Provide the [X, Y] coordinate of the cell's center where the given text is located.  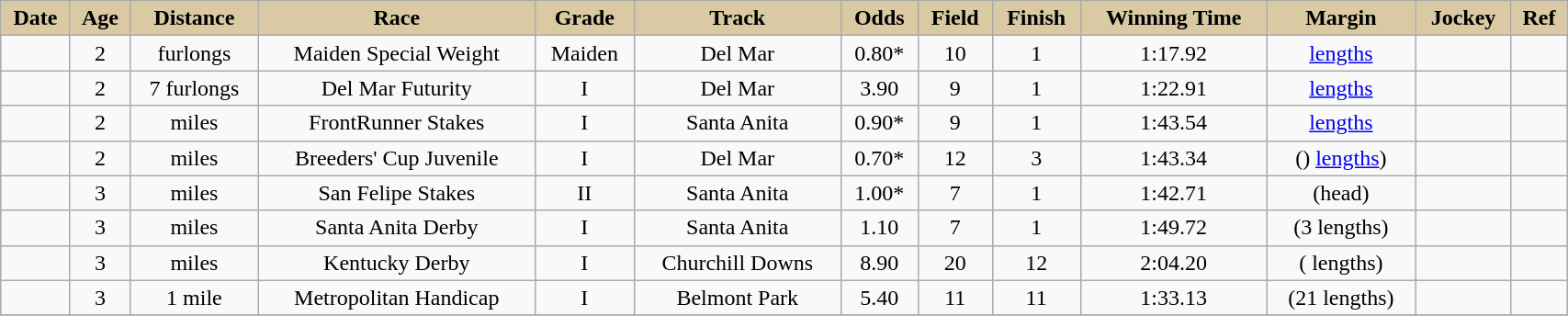
1.10 [879, 228]
furlongs [195, 53]
Maiden Special Weight [397, 53]
() lengths) [1341, 158]
1.00* [879, 193]
1 mile [195, 298]
(21 lengths) [1341, 298]
Breeders' Cup Juvenile [397, 158]
Ref [1539, 18]
1:43.54 [1174, 123]
Grade [584, 18]
10 [955, 53]
1:33.13 [1174, 298]
Date [36, 18]
Track [737, 18]
San Felipe Stakes [397, 193]
Margin [1341, 18]
1:22.91 [1174, 88]
20 [955, 263]
( lengths) [1341, 263]
0.70* [879, 158]
1:49.72 [1174, 228]
(head) [1341, 193]
Field [955, 18]
Santa Anita Derby [397, 228]
Race [397, 18]
7 furlongs [195, 88]
Odds [879, 18]
3.90 [879, 88]
Age [99, 18]
1:43.34 [1174, 158]
1:42.71 [1174, 193]
Del Mar Futurity [397, 88]
Distance [195, 18]
Jockey [1464, 18]
1:17.92 [1174, 53]
5.40 [879, 298]
Metropolitan Handicap [397, 298]
Winning Time [1174, 18]
Maiden [584, 53]
0.80* [879, 53]
(3 lengths) [1341, 228]
FrontRunner Stakes [397, 123]
Churchill Downs [737, 263]
8.90 [879, 263]
II [584, 193]
Belmont Park [737, 298]
2:04.20 [1174, 263]
Kentucky Derby [397, 263]
0.90* [879, 123]
Finish [1036, 18]
